Locate the cell with the specified text and output its (X, Y) center coordinate. 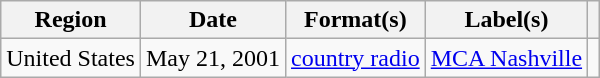
country radio (356, 58)
Label(s) (506, 20)
Date (212, 20)
United States (71, 58)
MCA Nashville (506, 58)
Region (71, 20)
Format(s) (356, 20)
May 21, 2001 (212, 58)
